Determine the [x, y] coordinate at the center of the cell enclosing the given text.  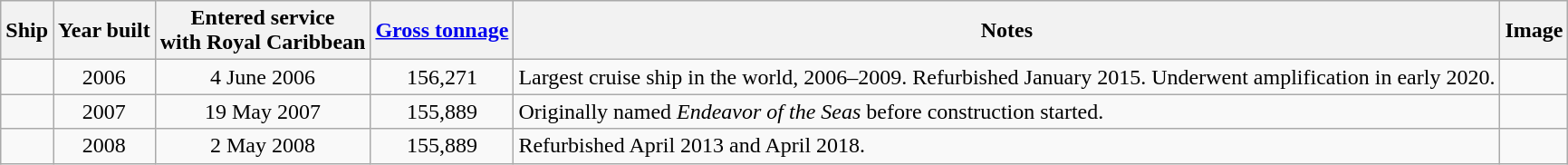
2008 [105, 146]
Largest cruise ship in the world, 2006–2009. Refurbished January 2015. Underwent amplification in early 2020. [1007, 77]
Year built [105, 31]
156,271 [442, 77]
2006 [105, 77]
Image [1534, 31]
Notes [1007, 31]
Entered servicewith Royal Caribbean [263, 31]
4 June 2006 [263, 77]
Refurbished April 2013 and April 2018. [1007, 146]
2 May 2008 [263, 146]
19 May 2007 [263, 112]
Gross tonnage [442, 31]
2007 [105, 112]
Originally named Endeavor of the Seas before construction started. [1007, 112]
Ship [27, 31]
